Search for the cell housing the specified text and yield its [x, y] center coordinate. 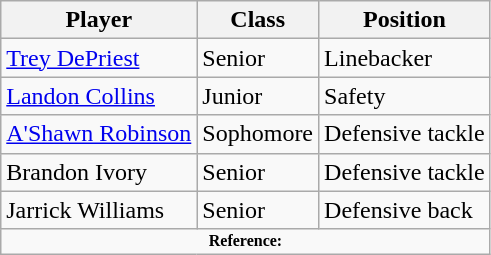
Reference: [246, 241]
Position [405, 20]
Sophomore [258, 134]
A'Shawn Robinson [99, 134]
Trey DePriest [99, 58]
Junior [258, 96]
Player [99, 20]
Linebacker [405, 58]
Class [258, 20]
Brandon Ivory [99, 172]
Jarrick Williams [99, 210]
Defensive back [405, 210]
Safety [405, 96]
Landon Collins [99, 96]
